Determine the (X, Y) coordinate at the center of the cell enclosing the given text.  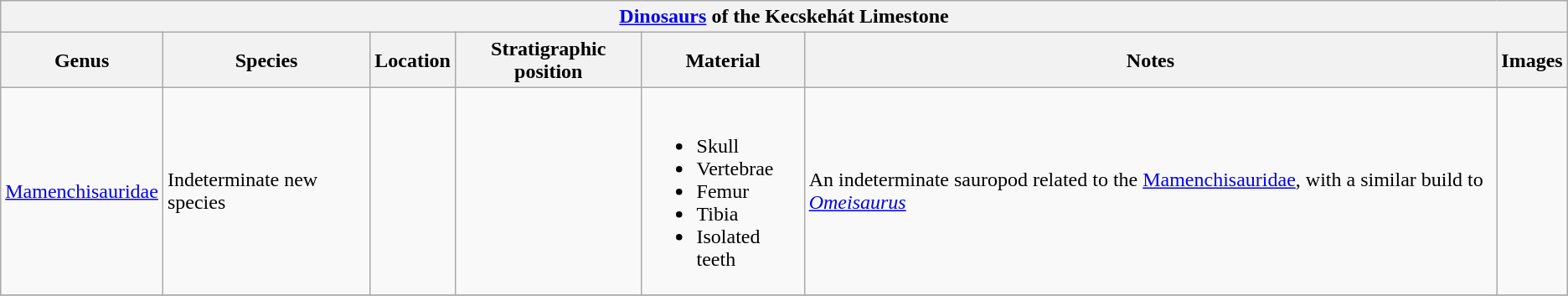
Notes (1151, 60)
Images (1532, 60)
SkullVertebraeFemurTibiaIsolated teeth (723, 191)
Dinosaurs of the Kecskehát Limestone (784, 17)
Mamenchisauridae (82, 191)
Location (413, 60)
Indeterminate new species (266, 191)
Species (266, 60)
Stratigraphic position (548, 60)
Genus (82, 60)
An indeterminate sauropod related to the Mamenchisauridae, with a similar build to Omeisaurus (1151, 191)
Material (723, 60)
